Search for the cell housing the specified text and yield its [X, Y] center coordinate. 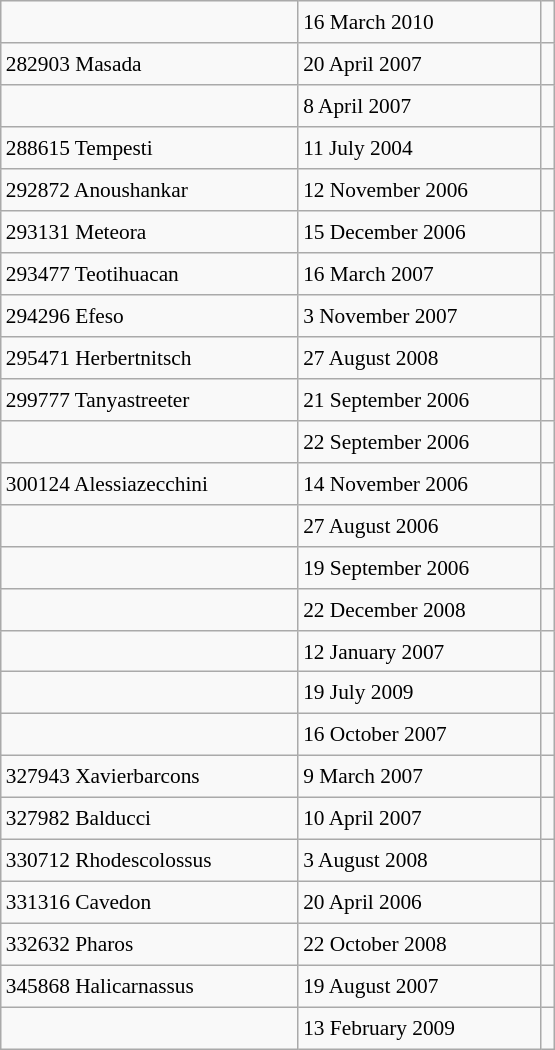
3 August 2008 [420, 861]
332632 Pharos [150, 945]
8 April 2007 [420, 106]
12 November 2006 [420, 190]
330712 Rhodescolossus [150, 861]
9 March 2007 [420, 777]
16 March 2010 [420, 22]
16 October 2007 [420, 735]
16 March 2007 [420, 274]
3 November 2007 [420, 316]
293477 Teotihuacan [150, 274]
27 August 2008 [420, 358]
20 April 2007 [420, 64]
13 February 2009 [420, 1028]
282903 Masada [150, 64]
327943 Xavierbarcons [150, 777]
11 July 2004 [420, 148]
292872 Anoushankar [150, 190]
22 December 2008 [420, 609]
331316 Cavedon [150, 903]
19 July 2009 [420, 693]
19 September 2006 [420, 567]
22 October 2008 [420, 945]
293131 Meteora [150, 232]
295471 Herbertnitsch [150, 358]
21 September 2006 [420, 399]
327982 Balducci [150, 819]
345868 Halicarnassus [150, 986]
19 August 2007 [420, 986]
288615 Tempesti [150, 148]
10 April 2007 [420, 819]
27 August 2006 [420, 525]
300124 Alessiazecchini [150, 483]
15 December 2006 [420, 232]
14 November 2006 [420, 483]
294296 Efeso [150, 316]
299777 Tanyastreeter [150, 399]
12 January 2007 [420, 651]
22 September 2006 [420, 441]
20 April 2006 [420, 903]
